Scan for the cell matching the given text and deliver its [X, Y] coordinate at center. 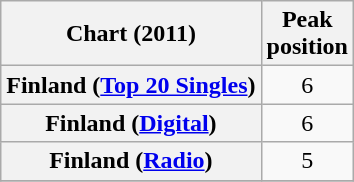
5 [307, 161]
Finland (Top 20 Singles) [131, 85]
Finland (Radio) [131, 161]
Peakposition [307, 34]
Chart (2011) [131, 34]
Finland (Digital) [131, 123]
